Extract the (X, Y) coordinate from the center of the cell holding the provided text.  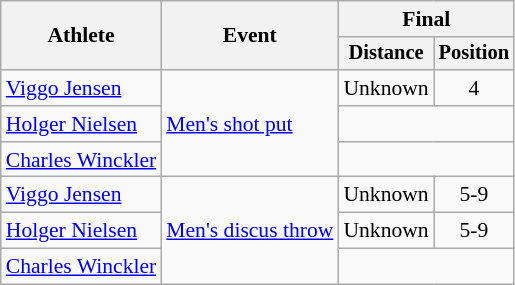
Athlete (82, 36)
4 (474, 88)
Men's discus throw (250, 230)
Position (474, 54)
Men's shot put (250, 124)
Final (426, 19)
Event (250, 36)
Distance (386, 54)
